Detect which cell encompasses the target text, then output its [X, Y] center coordinate. 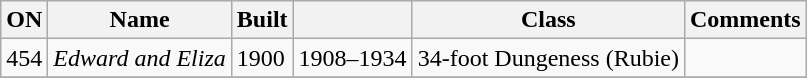
1900 [262, 58]
34-foot Dungeness (Rubie) [548, 58]
Comments [745, 20]
Edward and Eliza [140, 58]
Built [262, 20]
Class [548, 20]
454 [24, 58]
ON [24, 20]
Name [140, 20]
1908–1934 [352, 58]
